Identify which cell holds the provided text, then report its (X, Y) central coordinate. 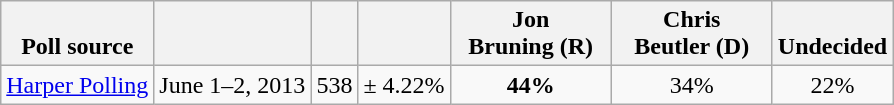
JonBruning (R) (530, 34)
34% (692, 85)
June 1–2, 2013 (232, 85)
± 4.22% (404, 85)
Undecided (832, 34)
22% (832, 85)
44% (530, 85)
ChrisBeutler (D) (692, 34)
538 (334, 85)
Poll source (78, 34)
Harper Polling (78, 85)
